For the text-containing cell, return its midpoint in [x, y] coordinate format. 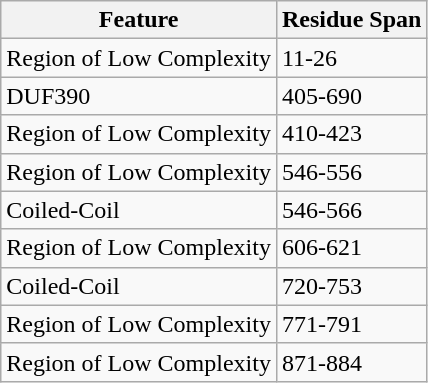
546-566 [351, 210]
Feature [139, 20]
720-753 [351, 286]
606-621 [351, 248]
410-423 [351, 134]
771-791 [351, 324]
871-884 [351, 362]
405-690 [351, 96]
546-556 [351, 172]
11-26 [351, 58]
DUF390 [139, 96]
Residue Span [351, 20]
